Scan for the cell matching the given text and deliver its [x, y] coordinate at center. 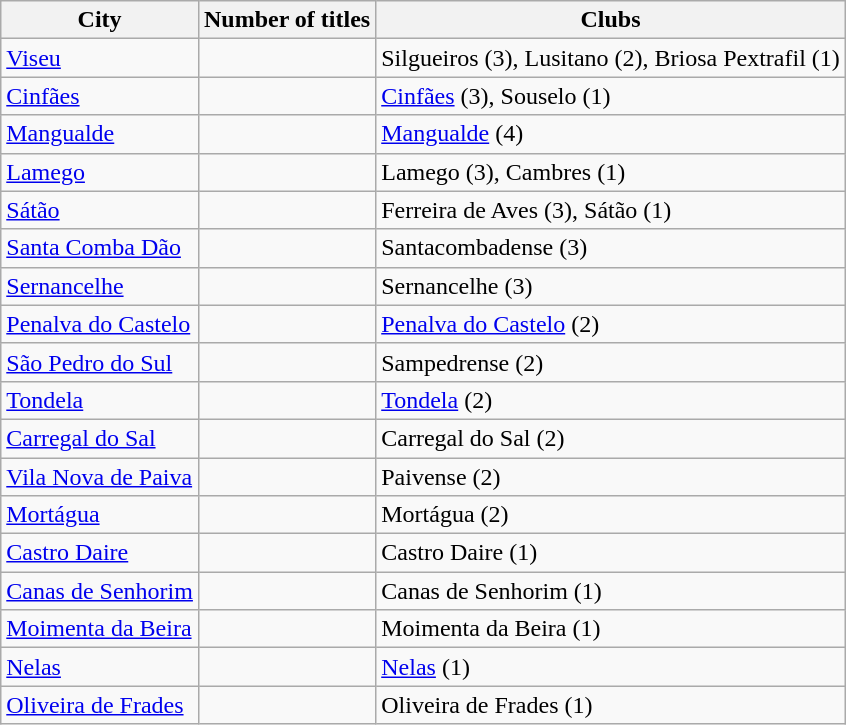
Mangualde [100, 134]
Castro Daire [100, 553]
Viseu [100, 58]
Mortágua (2) [611, 515]
Moimenta da Beira [100, 629]
Lamego [100, 172]
Ferreira de Aves (3), Sátão (1) [611, 210]
Clubs [611, 20]
Vila Nova de Paiva [100, 477]
Lamego (3), Cambres (1) [611, 172]
Carregal do Sal [100, 438]
Santacombadense (3) [611, 248]
Castro Daire (1) [611, 553]
Canas de Senhorim [100, 591]
Canas de Senhorim (1) [611, 591]
City [100, 20]
Moimenta da Beira (1) [611, 629]
Nelas (1) [611, 667]
Nelas [100, 667]
Number of titles [286, 20]
Tondela [100, 400]
Silgueiros (3), Lusitano (2), Briosa Pextrafil (1) [611, 58]
Mortágua [100, 515]
Tondela (2) [611, 400]
Sampedrense (2) [611, 362]
Mangualde (4) [611, 134]
Penalva do Castelo [100, 324]
Cinfães (3), Souselo (1) [611, 96]
Oliveira de Frades [100, 705]
Santa Comba Dão [100, 248]
Sernancelhe (3) [611, 286]
Carregal do Sal (2) [611, 438]
Oliveira de Frades (1) [611, 705]
Paivense (2) [611, 477]
São Pedro do Sul [100, 362]
Sátão [100, 210]
Sernancelhe [100, 286]
Cinfães [100, 96]
Penalva do Castelo (2) [611, 324]
